From the cell containing the given text, extract its center point as (X, Y) coordinate. 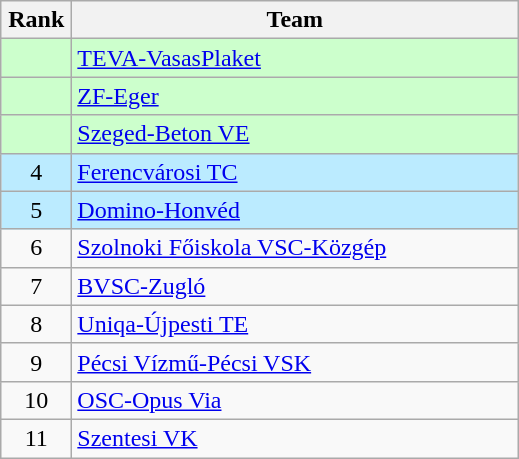
Szeged-Beton VE (295, 134)
8 (36, 324)
OSC-Opus Via (295, 400)
5 (36, 210)
Rank (36, 20)
Domino-Honvéd (295, 210)
7 (36, 286)
Ferencvárosi TC (295, 172)
TEVA-VasasPlaket (295, 58)
Szolnoki Főiskola VSC-Közgép (295, 248)
Team (295, 20)
9 (36, 362)
Uniqa-Újpesti TE (295, 324)
6 (36, 248)
BVSC-Zugló (295, 286)
4 (36, 172)
Pécsi Vízmű-Pécsi VSK (295, 362)
Szentesi VK (295, 438)
ZF-Eger (295, 96)
11 (36, 438)
10 (36, 400)
